Pinpoint the cell where the given text exists, returning its [x, y] midpoint coordinate. 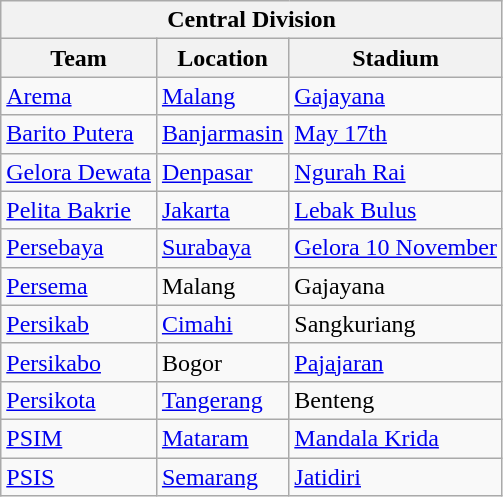
Persema [79, 286]
Bogor [222, 362]
Gelora Dewata [79, 172]
Ngurah Rai [396, 172]
Barito Putera [79, 134]
PSIM [79, 438]
Persikabo [79, 362]
Mandala Krida [396, 438]
Jatidiri [396, 477]
Arema [79, 96]
Persikota [79, 400]
May 17th [396, 134]
Location [222, 58]
Surabaya [222, 248]
Team [79, 58]
Gelora 10 November [396, 248]
Mataram [222, 438]
Benteng [396, 400]
Lebak Bulus [396, 210]
Cimahi [222, 324]
Persebaya [79, 248]
Banjarmasin [222, 134]
Sangkuriang [396, 324]
Central Division [252, 20]
Pelita Bakrie [79, 210]
Stadium [396, 58]
Semarang [222, 477]
PSIS [79, 477]
Persikab [79, 324]
Pajajaran [396, 362]
Jakarta [222, 210]
Denpasar [222, 172]
Tangerang [222, 400]
